Return the (X, Y) coordinate for the center point of the cell that contains the specified text.  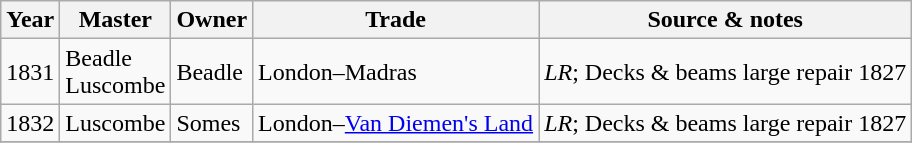
Somes (212, 123)
Luscombe (116, 123)
BeadleLuscombe (116, 72)
1831 (30, 72)
London–Van Diemen's Land (396, 123)
Beadle (212, 72)
Source & notes (726, 20)
1832 (30, 123)
Year (30, 20)
Trade (396, 20)
Owner (212, 20)
London–Madras (396, 72)
Master (116, 20)
